Capture the cell that displays the provided text and extract its [X, Y] central coordinate. 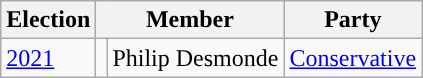
Philip Desmonde [196, 58]
Party [353, 20]
2021 [48, 58]
Conservative [353, 58]
Member [190, 20]
Election [48, 20]
